For the text-containing cell, return its midpoint in [x, y] coordinate format. 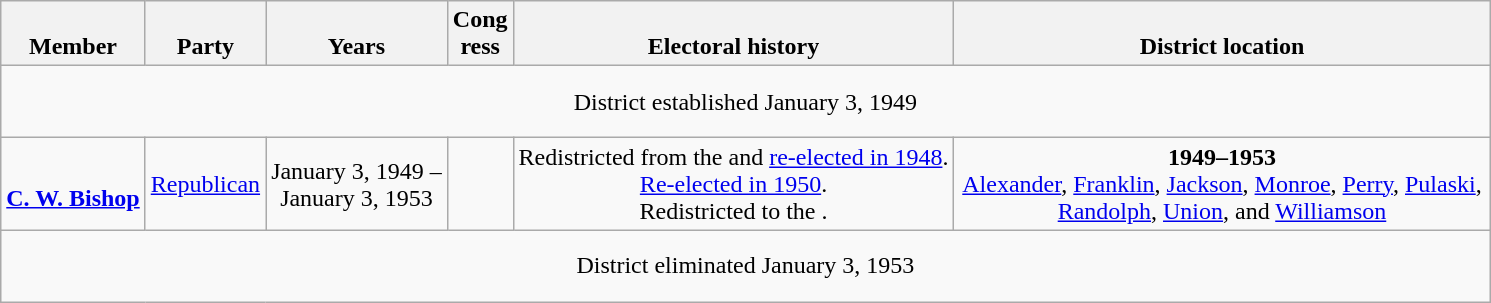
Member [73, 34]
Redistricted from the and re-elected in 1948.Re-elected in 1950.Redistricted to the . [734, 184]
District established January 3, 1949 [746, 102]
Electoral history [734, 34]
C. W. Bishop [73, 184]
1949–1953Alexander, Franklin, Jackson, Monroe, Perry, Pulaski, Randolph, Union, and Williamson [1222, 184]
Republican [205, 184]
Party [205, 34]
Years [357, 34]
Congress [480, 34]
District eliminated January 3, 1953 [746, 266]
District location [1222, 34]
January 3, 1949 –January 3, 1953 [357, 184]
